Search for the cell housing the specified text and yield its (x, y) center coordinate. 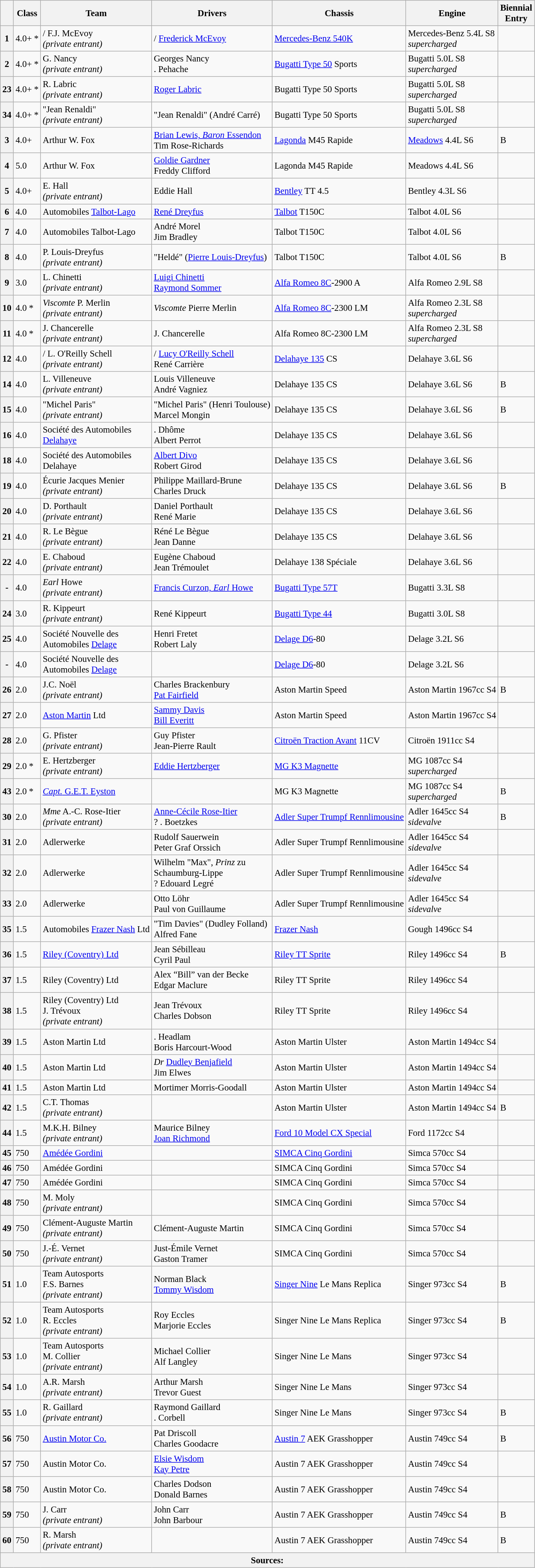
Frazer Nash (339, 929)
Bentley TT 4.5 (339, 191)
Brian Lewis, Baron Essendon Tim Rose-Richards (212, 140)
"Michel Paris" (private entrant) (96, 410)
/ F.J. McEvoy(private entrant) (96, 39)
5.0 (27, 165)
Team Autosports F.S. Barnes(private entrant) (96, 1284)
R. Marsh(private entrant) (96, 1540)
Mortimer Morris-Goodall (212, 1087)
29 (7, 766)
Sources: (267, 1560)
Daniel Porthault René Marie (212, 511)
19 (7, 486)
6 (7, 212)
33 (7, 904)
Riley (Coventry) Ltd J. Trévoux(private entrant) (96, 1011)
Maurice Bilney Joan Richmond (212, 1133)
Bugatti Type 57T (339, 588)
53 (7, 1356)
G. Nancy(private entrant) (96, 64)
44 (7, 1133)
Charles Dodson Donald Barnes (212, 1489)
41 (7, 1087)
/ L. O'Reilly Schell(private entrant) (96, 359)
22 (7, 563)
A.R. Marsh(private entrant) (96, 1388)
M.K.H. Bilney(private entrant) (96, 1133)
Francis Curzon, Earl Howe (212, 588)
Mercedes-Benz 5.4L S8supercharged (452, 39)
Dr Dudley Benjafield Jim Elwes (212, 1067)
Bugatti 3.3L S8 (452, 588)
Otto Löhr Paul von Guillaume (212, 904)
John Carr John Barbour (212, 1514)
R. Kippeurt(private entrant) (96, 613)
Mercedes-Benz 540K (339, 39)
50 (7, 1254)
8 (7, 257)
14 (7, 385)
Roy Eccles Marjorie Eccles (212, 1321)
21 (7, 537)
Société des AutomobilesDelahaye (96, 461)
R. Le Bègue(private entrant) (96, 537)
L. Villeneuve(private entrant) (96, 385)
Wilhelm "Max", Prinz zuSchaumburg-Lippe ? Edouard Legré (212, 873)
Pat Driscoll Charles Goodacre (212, 1438)
Drivers (212, 13)
56 (7, 1438)
Elsie Wisdom Kay Petre (212, 1464)
59 (7, 1514)
Luigi Chinetti Raymond Sommer (212, 282)
Team (96, 13)
Roger Labric (212, 90)
Goldie Gardner Freddy Clifford (212, 165)
Ford 1172cc S4 (452, 1133)
31 (7, 842)
25 (7, 639)
L. Chinetti (private entrant) (96, 282)
"Jean Renaldi" (André Carré) (212, 115)
3 (7, 140)
Bugatti 3.0L S8 (452, 613)
9 (7, 282)
Réné Le Bègue Jean Danne (212, 537)
C.T. Thomas(private entrant) (96, 1107)
BiennialEntry (516, 13)
36 (7, 955)
E. Chaboud(private entrant) (96, 563)
D. Porthault(private entrant) (96, 511)
René Kippeurt (212, 613)
2 (7, 64)
Anne-Cécile Rose-Itier ? . Boetzkes (212, 817)
26 (7, 689)
10 (7, 308)
20 (7, 511)
52 (7, 1321)
Chassis (339, 13)
Alex “Bill” van der Becke Edgar Maclure (212, 980)
Team Autosports M. Collier(private entrant) (96, 1356)
. Dhôme Albert Perrot (212, 435)
"Heldé" (Pierre Louis-Dreyfus) (212, 257)
M. Moly(private entrant) (96, 1202)
38 (7, 1011)
J. Carr(private entrant) (96, 1514)
Arthur Marsh Trevor Guest (212, 1388)
Delahaye 138 Spéciale (339, 563)
Rudolf Sauerwein Peter Graf Orssich (212, 842)
E. Hall(private entrant) (96, 191)
"Jean Renaldi"(private entrant) (96, 115)
23 (7, 90)
30 (7, 817)
45 (7, 1153)
51 (7, 1284)
Écurie Jacques Menier(private entrant) (96, 486)
Raymond Gaillard . Corbell (212, 1413)
J. Chancerelle(private entrant) (96, 333)
Jean Trévoux Charles Dobson (212, 1011)
/ Frederick McEvoy (212, 39)
49 (7, 1228)
Alfa Romeo 2.9L S8 (452, 282)
J. Chancerelle (212, 333)
J.-É. Vernet(private entrant) (96, 1254)
27 (7, 715)
Class (27, 13)
Michael Collier Alf Langley (212, 1356)
5 (7, 191)
37 (7, 980)
Clément-Auguste Martin (private entrant) (96, 1228)
R. Gaillard(private entrant) (96, 1413)
Eugène Chaboud Jean Trémoulet (212, 563)
Ford 10 Model CX Special (339, 1133)
4 (7, 165)
Eddie Hall (212, 191)
Automobiles Frazer Nash Ltd (96, 929)
Engine (452, 13)
Norman Black Tommy Wisdom (212, 1284)
58 (7, 1489)
Citroën 1911cc S4 (452, 741)
47 (7, 1183)
Philippe Maillard-Brune Charles Druck (212, 486)
24 (7, 613)
43 (7, 791)
18 (7, 461)
55 (7, 1413)
Bentley 4.3L S6 (452, 191)
"Michel Paris" (Henri Toulouse) Marcel Mongin (212, 410)
32 (7, 873)
1 (7, 39)
Viscomte P. Merlin(private entrant) (96, 308)
28 (7, 741)
Louis Villeneuve André Vagniez (212, 385)
48 (7, 1202)
Bugatti Type 44 (339, 613)
"Tim Davies" (Dudley Folland) Alfred Fane (212, 929)
Team Autosports R. Eccles(private entrant) (96, 1321)
40 (7, 1067)
42 (7, 1107)
Charles Brackenbury Pat Fairfield (212, 689)
Georges Nancy . Pehache (212, 64)
15 (7, 410)
. Headlam Boris Harcourt-Wood (212, 1042)
Gough 1496cc S4 (452, 929)
57 (7, 1464)
Alfa Romeo 8C-2900 A (339, 282)
Henri Fretet Robert Laly (212, 639)
Citroën Traction Avant 11CV (339, 741)
Guy Pfister Jean-Pierre Rault (212, 741)
P. Louis-Dreyfus(private entrant) (96, 257)
16 (7, 435)
E. Hertzberger (private entrant) (96, 766)
J.C. Noël(private entrant) (96, 689)
/ Lucy O'Reilly Schell René Carrière (212, 359)
11 (7, 333)
Earl Howe(private entrant) (96, 588)
7 (7, 232)
60 (7, 1540)
Sammy Davis Bill Everitt (212, 715)
Mme A.-C. Rose-Itier(private entrant) (96, 817)
Société des Automobiles Delahaye (96, 435)
André Morel Jim Bradley (212, 232)
Jean Sébilleau Cyril Paul (212, 955)
G. Pfister(private entrant) (96, 741)
54 (7, 1388)
Eddie Hertzberger (212, 766)
34 (7, 115)
Capt. G.E.T. Eyston (96, 791)
Albert Divo Robert Girod (212, 461)
René Dreyfus (212, 212)
Just-Émile Vernet Gaston Tramer (212, 1254)
46 (7, 1168)
R. Labric(private entrant) (96, 90)
Clément-Auguste Martin (212, 1228)
Viscomte Pierre Merlin (212, 308)
12 (7, 359)
35 (7, 929)
39 (7, 1042)
